Provide the (X, Y) coordinate of the cell's center where the given text is located.  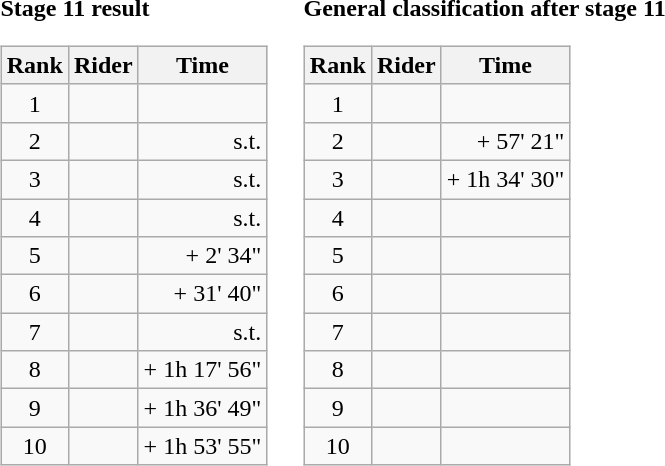
+ 1h 36' 49" (202, 408)
+ 2' 34" (202, 256)
+ 31' 40" (202, 294)
+ 1h 53' 55" (202, 446)
+ 57' 21" (506, 141)
+ 1h 17' 56" (202, 370)
+ 1h 34' 30" (506, 179)
